Return [X, Y] of the center of cell containing provided text 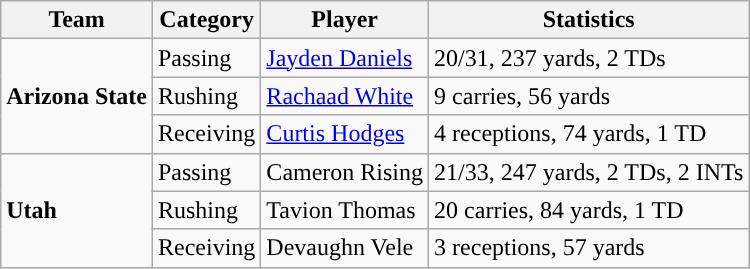
Devaughn Vele [345, 248]
Statistics [589, 20]
20/31, 237 yards, 2 TDs [589, 58]
Team [77, 20]
Category [206, 20]
4 receptions, 74 yards, 1 TD [589, 134]
20 carries, 84 yards, 1 TD [589, 210]
Rachaad White [345, 96]
9 carries, 56 yards [589, 96]
Utah [77, 210]
Jayden Daniels [345, 58]
Cameron Rising [345, 172]
Player [345, 20]
Arizona State [77, 96]
Curtis Hodges [345, 134]
Tavion Thomas [345, 210]
3 receptions, 57 yards [589, 248]
21/33, 247 yards, 2 TDs, 2 INTs [589, 172]
